Scan for the cell matching the given text and deliver its (X, Y) coordinate at center. 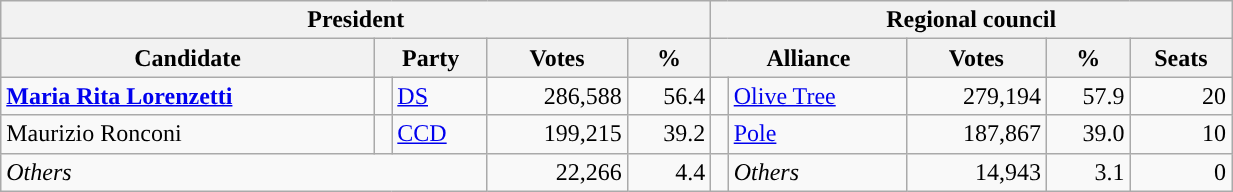
Regional council (972, 20)
Candidate (188, 58)
Maria Rita Lorenzetti (188, 96)
Pole (817, 134)
279,194 (976, 96)
3.1 (1089, 172)
Alliance (808, 58)
10 (1181, 134)
14,943 (976, 172)
Party (430, 58)
286,588 (557, 96)
20 (1181, 96)
39.2 (669, 134)
56.4 (669, 96)
Seats (1181, 58)
Maurizio Ronconi (188, 134)
57.9 (1089, 96)
39.0 (1089, 134)
CCD (440, 134)
0 (1181, 172)
Olive Tree (817, 96)
DS (440, 96)
199,215 (557, 134)
22,266 (557, 172)
President (356, 20)
4.4 (669, 172)
187,867 (976, 134)
